From the cell containing the given text, extract its center point as (X, Y) coordinate. 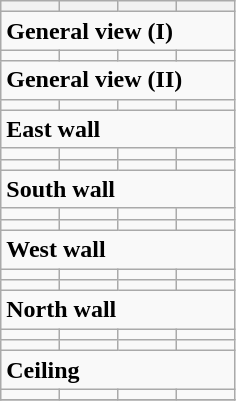
East wall (118, 129)
West wall (118, 249)
North wall (118, 310)
Ceiling (118, 370)
South wall (118, 189)
General view (II) (118, 80)
General view (I) (118, 31)
